Provide the [x, y] coordinate of the cell's center where the given text is located.  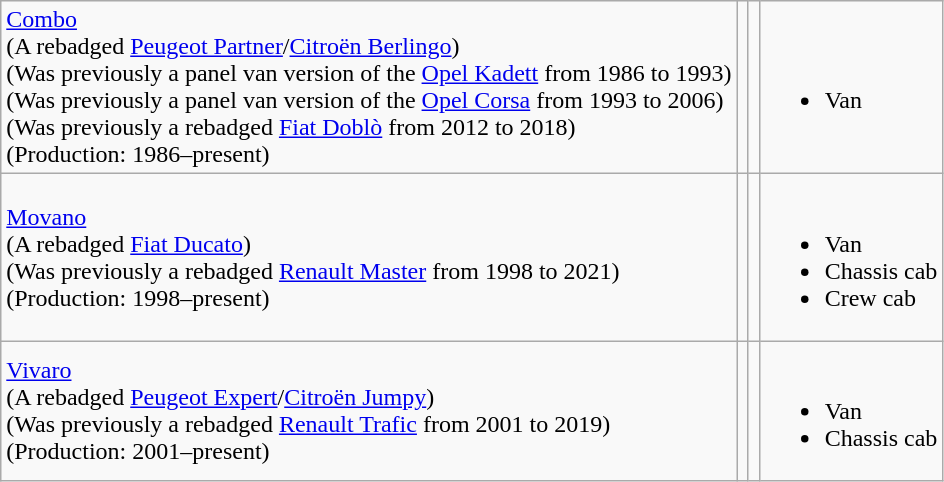
Vivaro(A rebadged Peugeot Expert/Citroën Jumpy)(Was previously a rebadged Renault Trafic from 2001 to 2019)(Production: 2001–present) [369, 411]
VanChassis cab [851, 411]
Van [851, 88]
VanChassis cabCrew cab [851, 258]
Movano(A rebadged Fiat Ducato)(Was previously a rebadged Renault Master from 1998 to 2021)(Production: 1998–present) [369, 258]
